Find where the given text appears and provide that cell's center as (X, Y) coordinate. 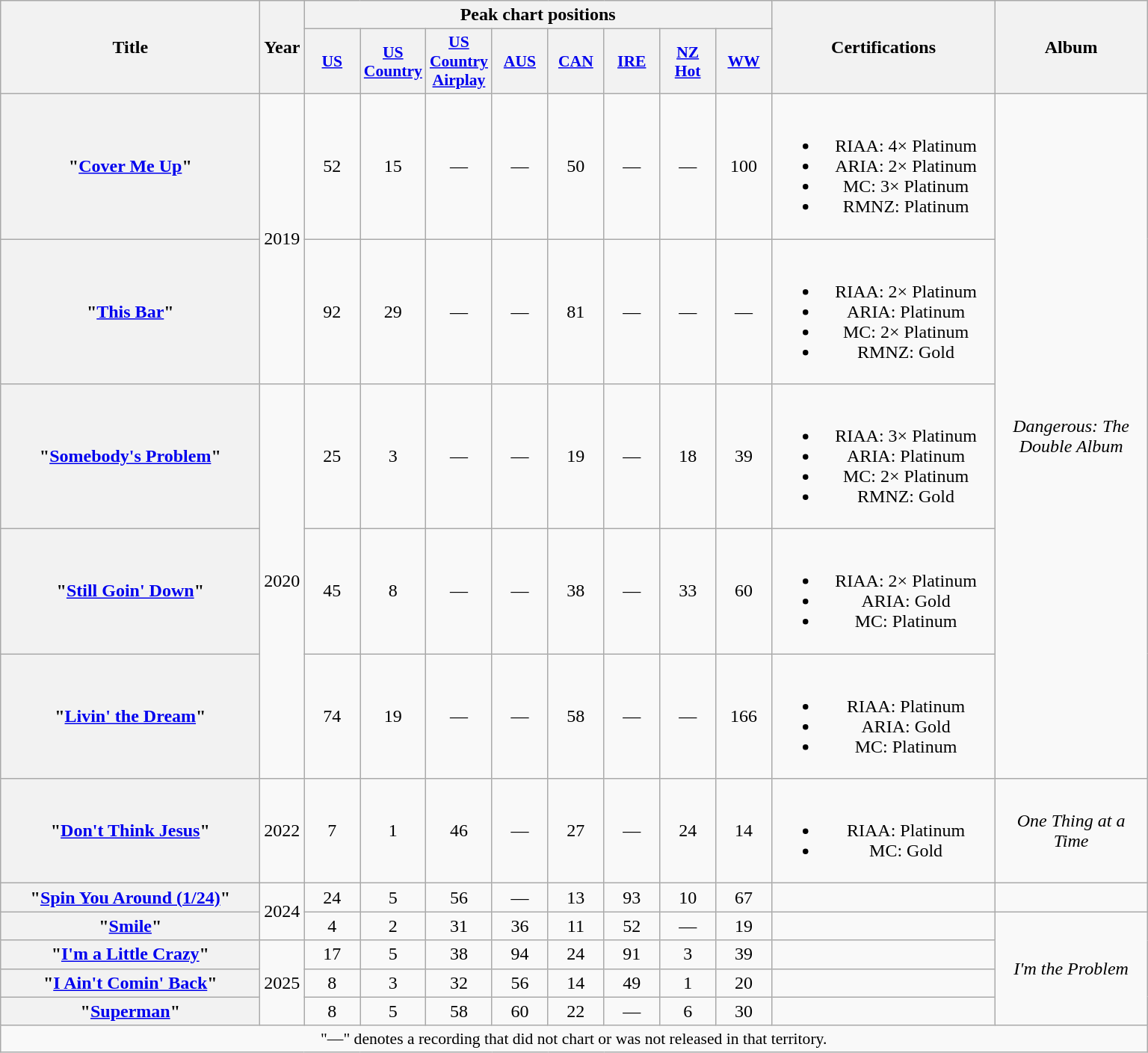
NZHot (688, 61)
Year (283, 48)
"I'm a Little Crazy" (130, 954)
49 (632, 983)
RIAA: PlatinumARIA: GoldMC: Platinum (883, 716)
"Still Goin' Down" (130, 592)
22 (575, 1011)
Certifications (883, 48)
2019 (283, 238)
11 (575, 926)
RIAA: 2× PlatinumARIA: GoldMC: Platinum (883, 592)
50 (575, 166)
91 (632, 954)
"Somebody's Problem" (130, 457)
2024 (283, 912)
2025 (283, 983)
100 (744, 166)
46 (459, 831)
31 (459, 926)
WW (744, 61)
RIAA: 3× PlatinumARIA: PlatinumMC: 2× PlatinumRMNZ: Gold (883, 457)
2 (393, 926)
RIAA: PlatinumMC: Gold (883, 831)
7 (332, 831)
67 (744, 898)
92 (332, 312)
33 (688, 592)
36 (520, 926)
45 (332, 592)
10 (688, 898)
13 (575, 898)
81 (575, 312)
Peak chart positions (538, 15)
20 (744, 983)
Title (130, 48)
CAN (575, 61)
"Cover Me Up" (130, 166)
15 (393, 166)
25 (332, 457)
AUS (520, 61)
94 (520, 954)
"Smile" (130, 926)
93 (632, 898)
"Superman" (130, 1011)
"Don't Think Jesus" (130, 831)
"This Bar" (130, 312)
27 (575, 831)
Dangerous: The Double Album (1072, 436)
18 (688, 457)
74 (332, 716)
US Country (393, 61)
"—" denotes a recording that did not chart or was not released in that territory. (574, 1039)
I'm the Problem (1072, 969)
IRE (632, 61)
32 (459, 983)
6 (688, 1011)
US (332, 61)
"Spin You Around (1/24)" (130, 898)
2022 (283, 831)
17 (332, 954)
4 (332, 926)
US Country Airplay (459, 61)
RIAA: 4× PlatinumARIA: 2× PlatinumMC: 3× PlatinumRMNZ: Platinum (883, 166)
2020 (283, 581)
RIAA: 2× PlatinumARIA: PlatinumMC: 2× PlatinumRMNZ: Gold (883, 312)
One Thing at a Time (1072, 831)
"I Ain't Comin' Back" (130, 983)
30 (744, 1011)
Album (1072, 48)
166 (744, 716)
29 (393, 312)
"Livin' the Dream" (130, 716)
